Provide the (x, y) coordinate of the cell's center where the given text is located.  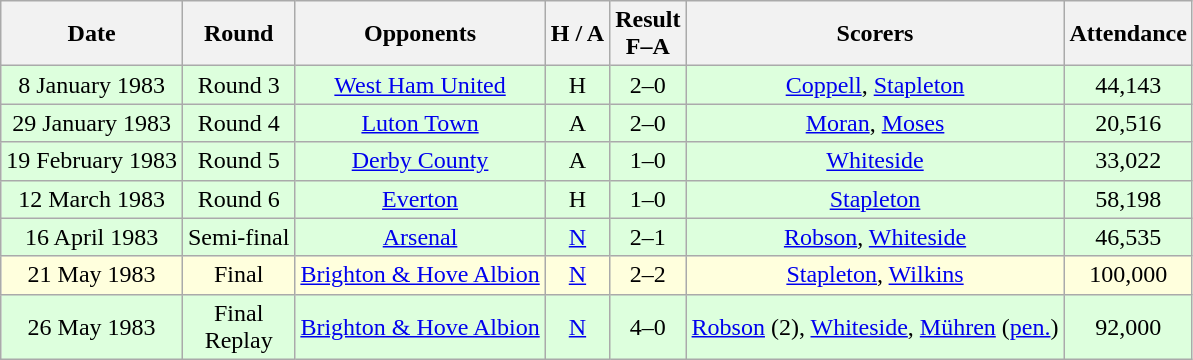
12 March 1983 (92, 199)
Stapleton, Wilkins (875, 275)
Round (238, 34)
92,000 (1128, 326)
Luton Town (420, 123)
Round 6 (238, 199)
ResultF–A (648, 34)
46,535 (1128, 237)
29 January 1983 (92, 123)
21 May 1983 (92, 275)
19 February 1983 (92, 161)
Whiteside (875, 161)
Attendance (1128, 34)
58,198 (1128, 199)
33,022 (1128, 161)
2–2 (648, 275)
Arsenal (420, 237)
2–1 (648, 237)
Date (92, 34)
Stapleton (875, 199)
Moran, Moses (875, 123)
West Ham United (420, 85)
8 January 1983 (92, 85)
44,143 (1128, 85)
Everton (420, 199)
20,516 (1128, 123)
Robson, Whiteside (875, 237)
Round 3 (238, 85)
100,000 (1128, 275)
Final (238, 275)
FinalReplay (238, 326)
4–0 (648, 326)
26 May 1983 (92, 326)
Opponents (420, 34)
Robson (2), Whiteside, Mühren (pen.) (875, 326)
Round 4 (238, 123)
16 April 1983 (92, 237)
Semi-final (238, 237)
Coppell, Stapleton (875, 85)
Derby County (420, 161)
Scorers (875, 34)
H / A (577, 34)
Round 5 (238, 161)
